Locate the cell with the specified text and output its [x, y] center coordinate. 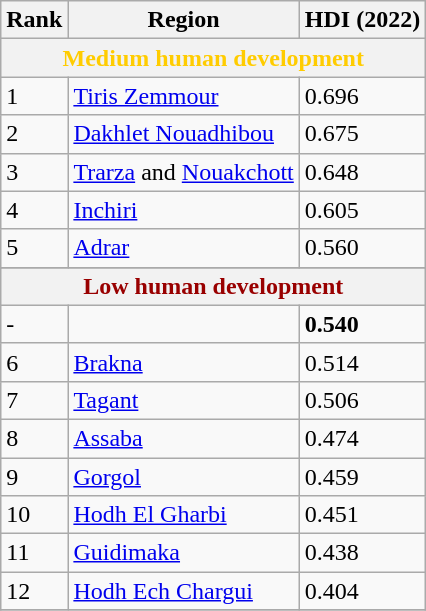
0.675 [362, 134]
2 [34, 134]
5 [34, 248]
Low human development [214, 286]
Medium human development [214, 58]
Hodh Ech Chargui [184, 591]
0.560 [362, 248]
11 [34, 553]
Inchiri [184, 210]
0.514 [362, 362]
Trarza and Nouakchott [184, 172]
0.438 [362, 553]
0.459 [362, 477]
0.474 [362, 438]
Gorgol [184, 477]
Assaba [184, 438]
3 [34, 172]
12 [34, 591]
0.605 [362, 210]
4 [34, 210]
Rank [34, 20]
Adrar [184, 248]
Region [184, 20]
6 [34, 362]
0.506 [362, 400]
- [34, 324]
Guidimaka [184, 553]
9 [34, 477]
0.451 [362, 515]
Hodh El Gharbi [184, 515]
Brakna [184, 362]
0.696 [362, 96]
HDI (2022) [362, 20]
0.404 [362, 591]
0.648 [362, 172]
1 [34, 96]
Tagant [184, 400]
10 [34, 515]
Tiris Zemmour [184, 96]
0.540 [362, 324]
7 [34, 400]
Dakhlet Nouadhibou [184, 134]
8 [34, 438]
